Detect which cell encompasses the target text, then output its (x, y) center coordinate. 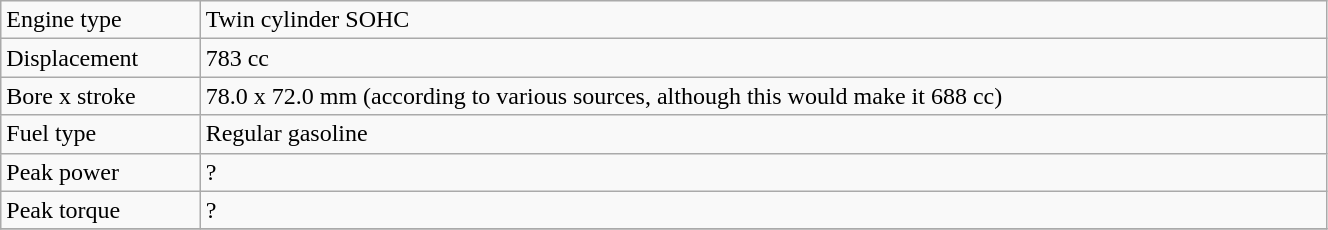
Regular gasoline (763, 134)
Peak torque (100, 210)
Twin cylinder SOHC (763, 20)
78.0 x 72.0 mm (according to various sources, although this would make it 688 cc) (763, 96)
Peak power (100, 172)
Displacement (100, 58)
Fuel type (100, 134)
Engine type (100, 20)
Bore x stroke (100, 96)
783 cc (763, 58)
